Pinpoint the cell where the given text exists, returning its (X, Y) midpoint coordinate. 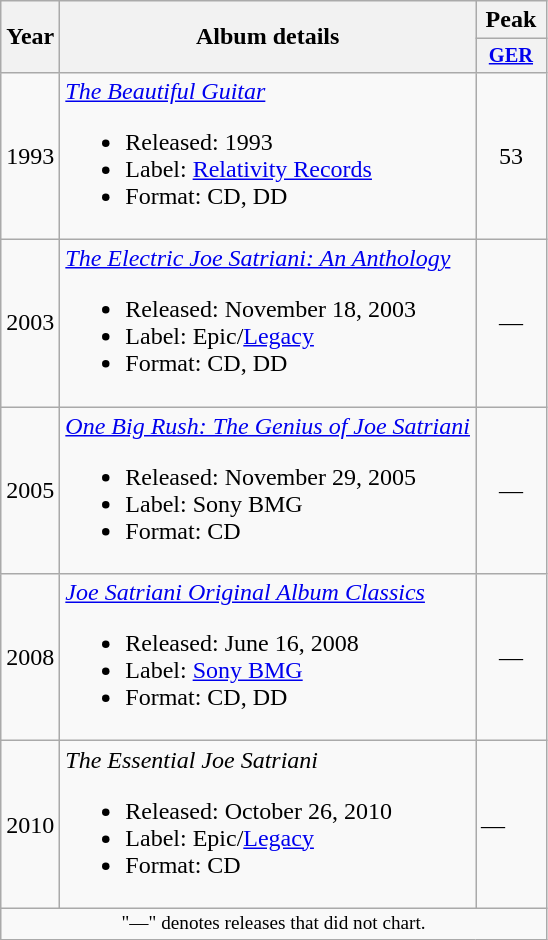
2008 (30, 658)
53 (512, 156)
Year (30, 37)
2010 (30, 824)
GER (512, 56)
One Big Rush: The Genius of Joe SatrianiReleased: November 29, 2005Label: Sony BMGFormat: CD (268, 490)
Joe Satriani Original Album ClassicsReleased: June 16, 2008Label: Sony BMGFormat: CD, DD (268, 658)
2003 (30, 324)
The Electric Joe Satriani: An AnthologyReleased: November 18, 2003Label: Epic/LegacyFormat: CD, DD (268, 324)
Album details (268, 37)
Peak (512, 20)
The Essential Joe SatrianiReleased: October 26, 2010Label: Epic/LegacyFormat: CD (268, 824)
1993 (30, 156)
2005 (30, 490)
"—" denotes releases that did not chart. (274, 924)
The Beautiful GuitarReleased: 1993Label: Relativity RecordsFormat: CD, DD (268, 156)
